Pinpoint the cell where the given text exists, returning its (x, y) midpoint coordinate. 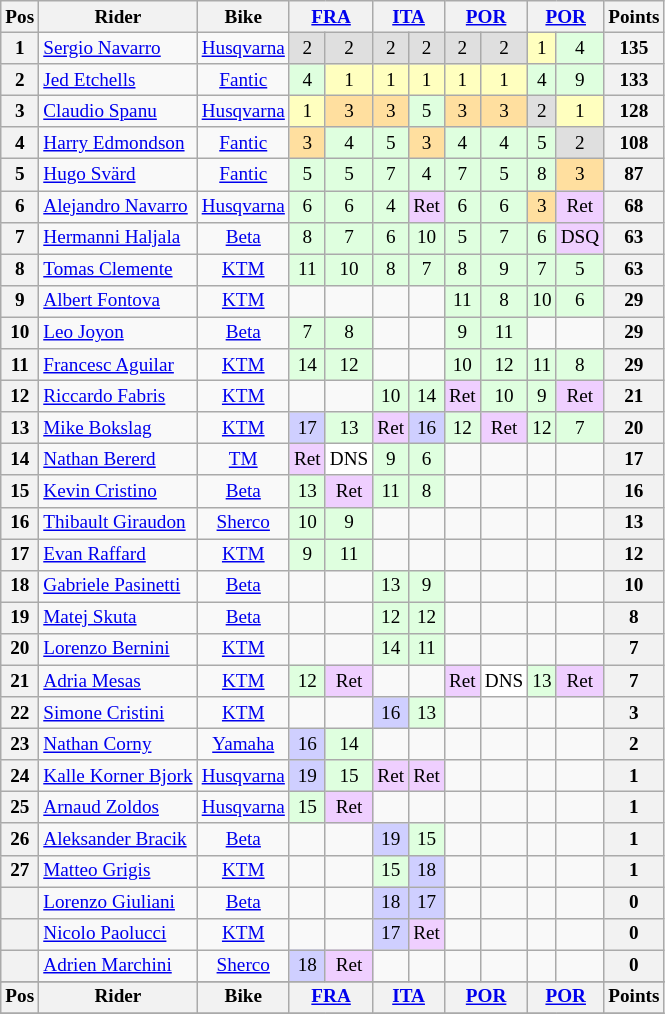
DSQ (580, 238)
24 (20, 776)
Nathan Bererd (118, 460)
Lorenzo Bernini (118, 649)
Hermanni Haljala (118, 238)
135 (634, 48)
Leo Joyon (118, 333)
TM (243, 460)
Kalle Korner Bjork (118, 776)
Lorenzo Giuliani (118, 902)
Francesc Aguilar (118, 365)
26 (20, 839)
Nathan Corny (118, 744)
Simone Cristini (118, 713)
25 (20, 808)
Alejandro Navarro (118, 206)
Riccardo Fabris (118, 396)
Tomas Clemente (118, 270)
Nicolo Paolucci (118, 934)
Hugo Svärd (118, 175)
22 (20, 713)
Harry Edmondson (118, 143)
Claudio Spanu (118, 111)
Albert Fontova (118, 301)
Arnaud Zoldos (118, 808)
Jed Etchells (118, 80)
Kevin Cristino (118, 491)
Matej Skuta (118, 618)
68 (634, 206)
87 (634, 175)
Yamaha (243, 744)
23 (20, 744)
133 (634, 80)
Sergio Navarro (118, 48)
Evan Raffard (118, 554)
Aleksander Bracik (118, 839)
Adrien Marchini (118, 966)
Adria Mesas (118, 681)
Thibault Giraudon (118, 523)
Matteo Grigis (118, 871)
108 (634, 143)
Mike Bokslag (118, 428)
128 (634, 111)
Gabriele Pasinetti (118, 586)
27 (20, 871)
